Output the (x, y) coordinate of the center of the cell containing the given text.  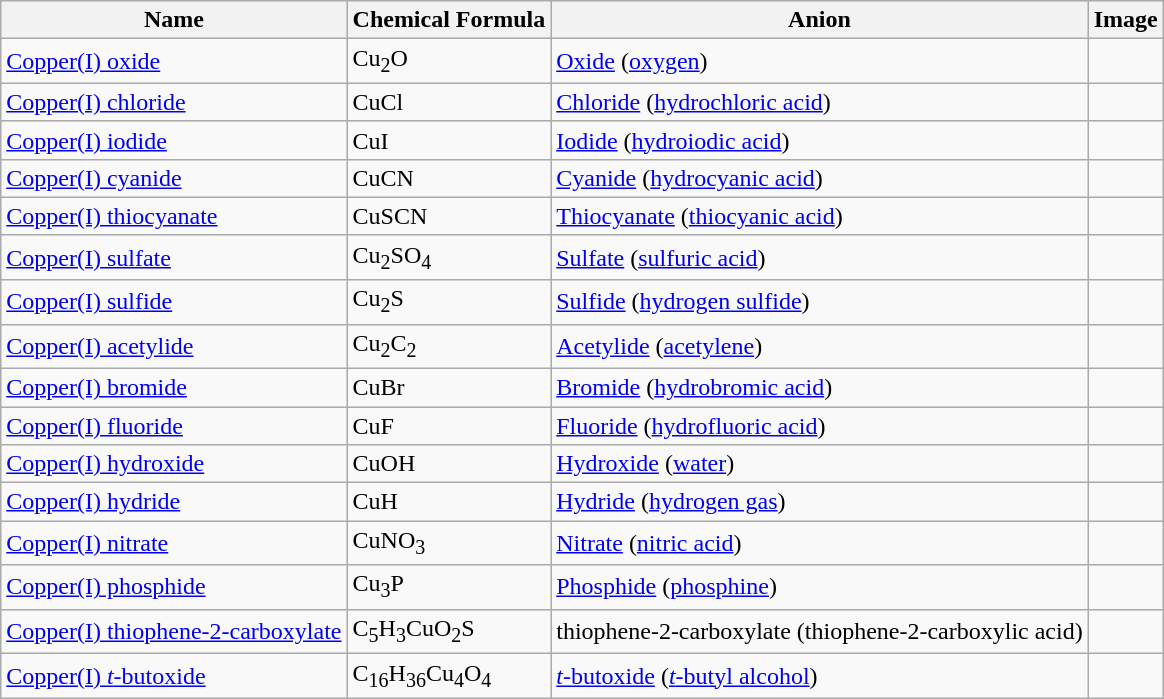
Cu3P (449, 587)
CuI (449, 140)
Copper(I) phosphide (174, 587)
Copper(I) cyanide (174, 178)
C5H3CuO2S (449, 631)
Oxide (oxygen) (820, 61)
Sulfate (sulfuric acid) (820, 257)
Hydride (hydrogen gas) (820, 502)
Copper(I) fluoride (174, 425)
Copper(I) nitrate (174, 543)
Cu2S (449, 302)
Anion (820, 20)
Copper(I) iodide (174, 140)
CuNO3 (449, 543)
CuCN (449, 178)
Hydroxide (water) (820, 464)
CuF (449, 425)
Cu2SO4 (449, 257)
thiophene-2-carboxylate (thiophene-2-carboxylic acid) (820, 631)
Chloride (hydrochloric acid) (820, 102)
Copper(I) sulfide (174, 302)
Cu2O (449, 61)
CuOH (449, 464)
t-butoxide (t-butyl alcohol) (820, 676)
Name (174, 20)
Copper(I) sulfate (174, 257)
CuSCN (449, 216)
CuCl (449, 102)
CuBr (449, 387)
Copper(I) thiocyanate (174, 216)
C16H36Cu4O4 (449, 676)
Fluoride (hydrofluoric acid) (820, 425)
Nitrate (nitric acid) (820, 543)
Phosphide (phosphine) (820, 587)
Image (1126, 20)
Cyanide (hydrocyanic acid) (820, 178)
Chemical Formula (449, 20)
Copper(I) acetylide (174, 346)
Thiocyanate (thiocyanic acid) (820, 216)
Copper(I) hydroxide (174, 464)
Acetylide (acetylene) (820, 346)
Copper(I) bromide (174, 387)
Cu2C2 (449, 346)
Bromide (hydrobromic acid) (820, 387)
Sulfide (hydrogen sulfide) (820, 302)
Copper(I) t-butoxide (174, 676)
Copper(I) hydride (174, 502)
Copper(I) chloride (174, 102)
Iodide (hydroiodic acid) (820, 140)
Copper(I) thiophene-2-carboxylate (174, 631)
CuH (449, 502)
Copper(I) oxide (174, 61)
